Return the (X, Y) coordinate for the center point of the cell that contains the specified text.  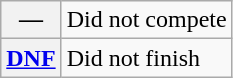
DNF (31, 58)
— (31, 20)
Did not finish (146, 58)
Did not compete (146, 20)
